Output the (x, y) coordinate of the center of the cell containing the given text.  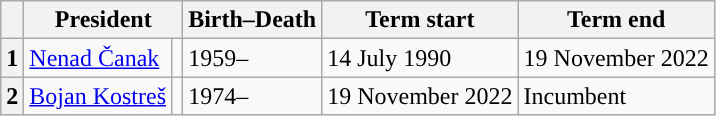
2 (12, 96)
President (104, 20)
1 (12, 58)
1974– (252, 96)
Bojan Kostreš (98, 96)
Term end (616, 20)
Nenad Čanak (98, 58)
1959– (252, 58)
Birth–Death (252, 20)
Incumbent (616, 96)
14 July 1990 (420, 58)
Term start (420, 20)
